Identify which cell holds the provided text, then report its (X, Y) central coordinate. 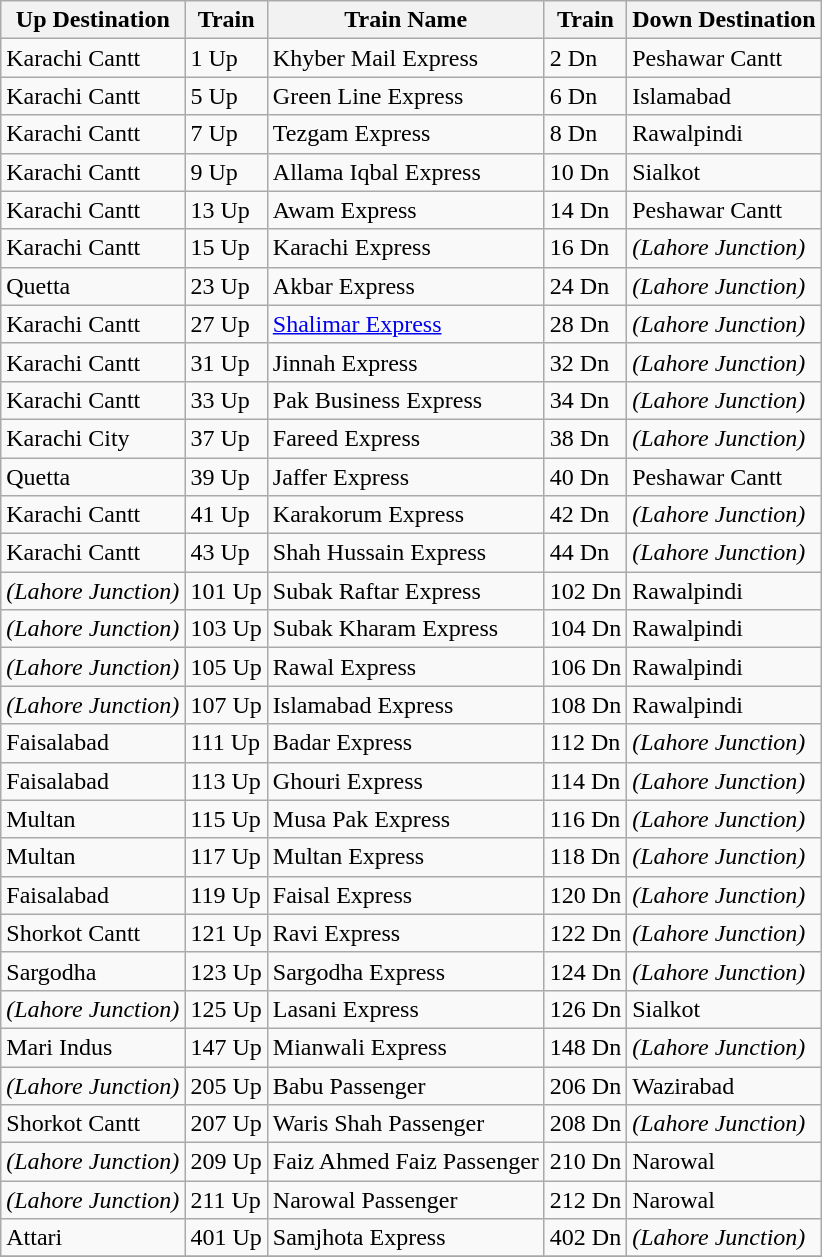
Waris Shah Passenger (406, 1124)
27 Up (226, 324)
101 Up (226, 591)
124 Dn (585, 971)
401 Up (226, 1238)
Attari (93, 1238)
205 Up (226, 1085)
122 Dn (585, 933)
Badar Express (406, 743)
112 Dn (585, 743)
42 Dn (585, 515)
1 Up (226, 58)
126 Dn (585, 1009)
Karachi Express (406, 248)
211 Up (226, 1200)
Sargodha Express (406, 971)
208 Dn (585, 1124)
Akbar Express (406, 286)
6 Dn (585, 96)
206 Dn (585, 1085)
16 Dn (585, 248)
Green Line Express (406, 96)
41 Up (226, 515)
Karachi City (93, 438)
2 Dn (585, 58)
Fareed Express (406, 438)
Islamabad Express (406, 705)
7 Up (226, 134)
207 Up (226, 1124)
Pak Business Express (406, 400)
121 Up (226, 933)
33 Up (226, 400)
210 Dn (585, 1162)
117 Up (226, 857)
10 Dn (585, 172)
111 Up (226, 743)
Mari Indus (93, 1047)
13 Up (226, 210)
Samjhota Express (406, 1238)
Multan Express (406, 857)
Tezgam Express (406, 134)
Allama Iqbal Express (406, 172)
119 Up (226, 895)
Shalimar Express (406, 324)
Ravi Express (406, 933)
Faisal Express (406, 895)
Faiz Ahmed Faiz Passenger (406, 1162)
Rawal Express (406, 667)
Karakorum Express (406, 515)
Islamabad (724, 96)
123 Up (226, 971)
Subak Raftar Express (406, 591)
108 Dn (585, 705)
Down Destination (724, 20)
104 Dn (585, 629)
Khyber Mail Express (406, 58)
116 Dn (585, 819)
5 Up (226, 96)
106 Dn (585, 667)
15 Up (226, 248)
28 Dn (585, 324)
402 Dn (585, 1238)
Awam Express (406, 210)
Narowal Passenger (406, 1200)
14 Dn (585, 210)
114 Dn (585, 781)
147 Up (226, 1047)
113 Up (226, 781)
105 Up (226, 667)
23 Up (226, 286)
Babu Passenger (406, 1085)
Jinnah Express (406, 362)
43 Up (226, 553)
125 Up (226, 1009)
103 Up (226, 629)
40 Dn (585, 477)
148 Dn (585, 1047)
24 Dn (585, 286)
115 Up (226, 819)
209 Up (226, 1162)
Subak Kharam Express (406, 629)
Shah Hussain Express (406, 553)
Musa Pak Express (406, 819)
38 Dn (585, 438)
107 Up (226, 705)
Ghouri Express (406, 781)
9 Up (226, 172)
37 Up (226, 438)
Lasani Express (406, 1009)
212 Dn (585, 1200)
Jaffer Express (406, 477)
8 Dn (585, 134)
102 Dn (585, 591)
44 Dn (585, 553)
Up Destination (93, 20)
Train Name (406, 20)
31 Up (226, 362)
32 Dn (585, 362)
34 Dn (585, 400)
39 Up (226, 477)
Wazirabad (724, 1085)
120 Dn (585, 895)
Mianwali Express (406, 1047)
Sargodha (93, 971)
118 Dn (585, 857)
